Capture the cell that displays the provided text and extract its [x, y] central coordinate. 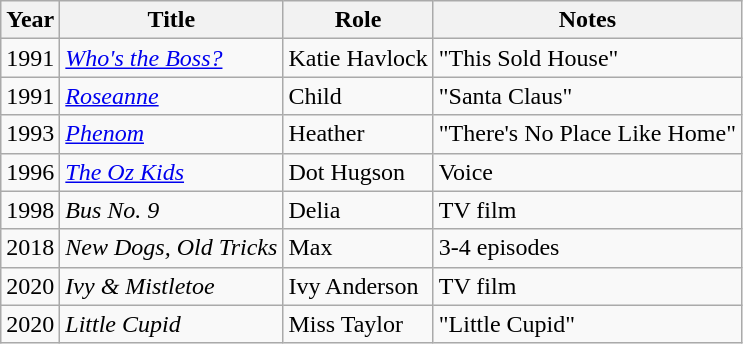
Heather [358, 134]
Who's the Boss? [172, 58]
New Dogs, Old Tricks [172, 248]
The Oz Kids [172, 172]
Dot Hugson [358, 172]
"This Sold House" [587, 58]
Miss Taylor [358, 324]
Max [358, 248]
"Little Cupid" [587, 324]
"Santa Claus" [587, 96]
Katie Havlock [358, 58]
1996 [30, 172]
3-4 episodes [587, 248]
Role [358, 20]
Little Cupid [172, 324]
1998 [30, 210]
2018 [30, 248]
Delia [358, 210]
Voice [587, 172]
Child [358, 96]
Title [172, 20]
Bus No. 9 [172, 210]
Roseanne [172, 96]
Year [30, 20]
Ivy & Mistletoe [172, 286]
1993 [30, 134]
Ivy Anderson [358, 286]
Phenom [172, 134]
"There's No Place Like Home" [587, 134]
Notes [587, 20]
